For the text-containing cell, return its midpoint in [x, y] coordinate format. 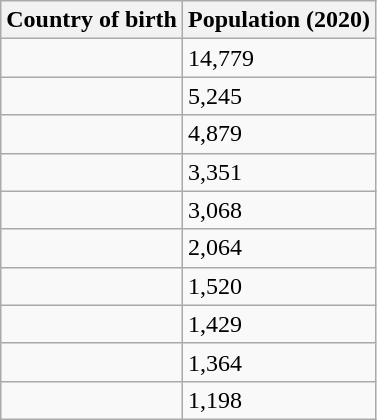
3,351 [278, 172]
3,068 [278, 210]
14,779 [278, 58]
1,520 [278, 286]
Country of birth [92, 20]
1,364 [278, 362]
1,198 [278, 400]
4,879 [278, 134]
2,064 [278, 248]
Population (2020) [278, 20]
5,245 [278, 96]
1,429 [278, 324]
